Find where the given text appears and provide that cell's center as [x, y] coordinate. 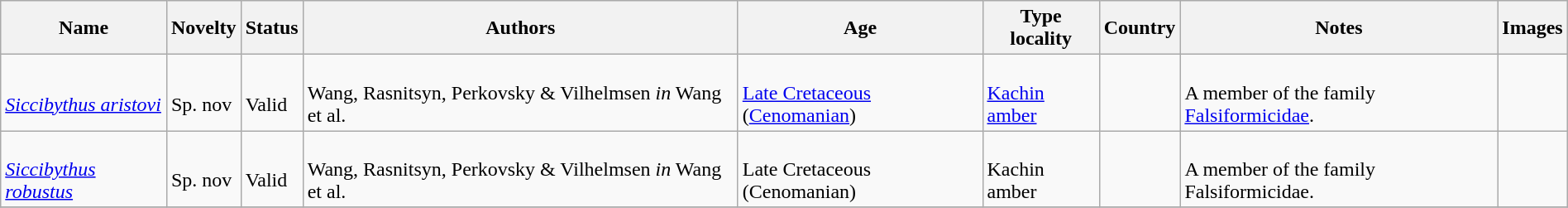
Status [271, 28]
Siccibythus aristovi [84, 93]
Type locality [1040, 28]
Novelty [203, 28]
Authors [520, 28]
Images [1532, 28]
Country [1140, 28]
Siccibythus robustus [84, 169]
Name [84, 28]
Age [860, 28]
Notes [1339, 28]
